Return [X, Y] of the center of cell containing provided text 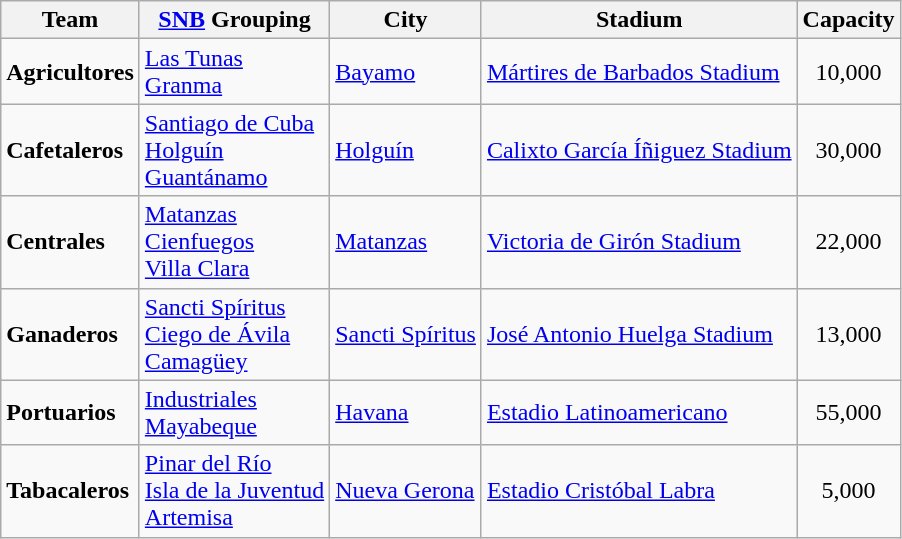
José Antonio Huelga Stadium [639, 334]
Centrales [70, 242]
10,000 [848, 72]
Bayamo [406, 72]
Nueva Gerona [406, 491]
Cafetaleros [70, 150]
Estadio Latinoamericano [639, 412]
Havana [406, 412]
Capacity [848, 20]
55,000 [848, 412]
Team [70, 20]
13,000 [848, 334]
30,000 [848, 150]
Sancti Spíritus [406, 334]
5,000 [848, 491]
Mártires de Barbados Stadium [639, 72]
City [406, 20]
Estadio Cristóbal Labra [639, 491]
SNB Grouping [234, 20]
Victoria de Girón Stadium [639, 242]
Agricultores [70, 72]
Calixto García Íñiguez Stadium [639, 150]
Stadium [639, 20]
Matanzas [406, 242]
Portuarios [70, 412]
Santiago de CubaHolguínGuantánamo [234, 150]
Pinar del RíoIsla de la JuventudArtemisa [234, 491]
Ganaderos [70, 334]
22,000 [848, 242]
Las TunasGranma [234, 72]
Tabacaleros [70, 491]
MatanzasCienfuegosVilla Clara [234, 242]
IndustrialesMayabeque [234, 412]
Holguín [406, 150]
Sancti SpíritusCiego de ÁvilaCamagüey [234, 334]
